From the cell containing the given text, extract its center point as (X, Y) coordinate. 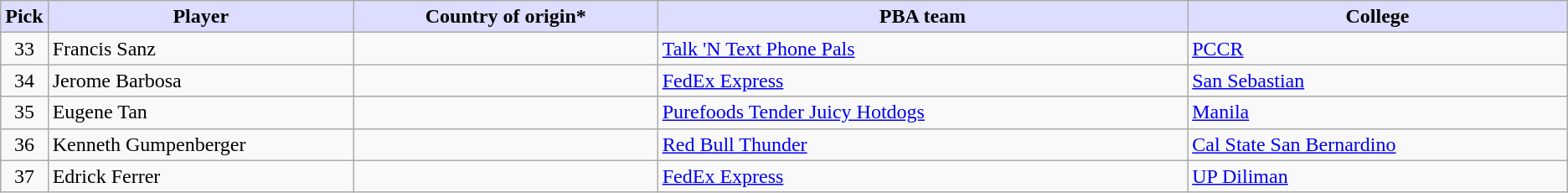
Country of origin* (506, 17)
Kenneth Gumpenberger (201, 144)
Jerome Barbosa (201, 81)
UP Diliman (1378, 176)
33 (24, 49)
Player (201, 17)
Francis Sanz (201, 49)
Manila (1378, 112)
Purefoods Tender Juicy Hotdogs (923, 112)
Cal State San Bernardino (1378, 144)
36 (24, 144)
PCCR (1378, 49)
Edrick Ferrer (201, 176)
34 (24, 81)
PBA team (923, 17)
College (1378, 17)
37 (24, 176)
San Sebastian (1378, 81)
Eugene Tan (201, 112)
Red Bull Thunder (923, 144)
Pick (24, 17)
Talk 'N Text Phone Pals (923, 49)
35 (24, 112)
